Scan for the cell matching the given text and deliver its (X, Y) coordinate at center. 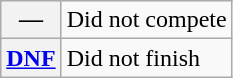
Did not finish (146, 58)
Did not compete (146, 20)
— (31, 20)
DNF (31, 58)
